Provide the (X, Y) coordinate of the cell's center where the given text is located.  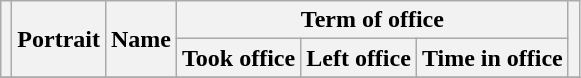
Left office (359, 58)
Name (140, 39)
Took office (239, 58)
Time in office (492, 58)
Portrait (59, 39)
Term of office (373, 20)
